Output the [x, y] coordinate of the center of the cell containing the given text.  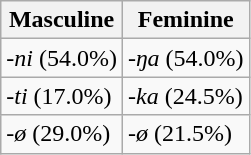
-ø (21.5%) [186, 134]
-ø (29.0%) [62, 134]
Feminine [186, 20]
-ŋa (54.0%) [186, 58]
-ti (17.0%) [62, 96]
-ka (24.5%) [186, 96]
Masculine [62, 20]
-ni (54.0%) [62, 58]
